Identify which cell holds the provided text, then report its [X, Y] central coordinate. 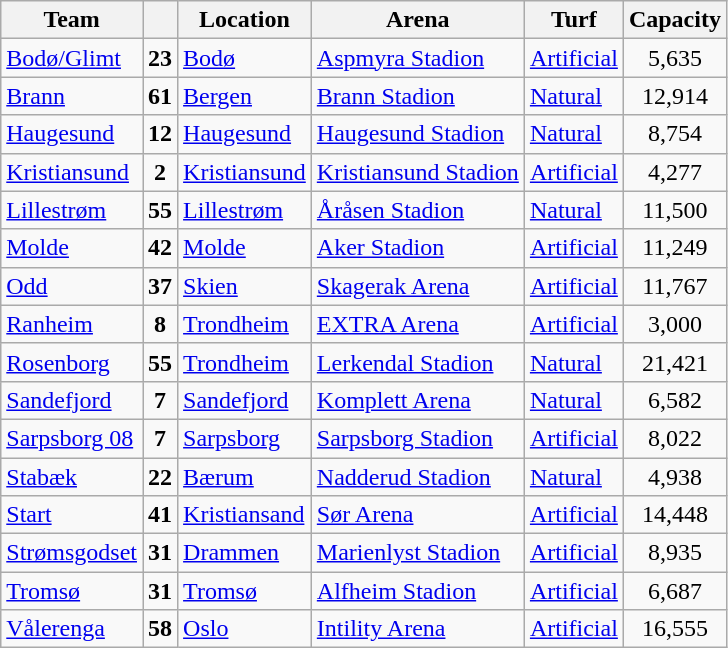
8,754 [674, 134]
5,635 [674, 58]
Location [245, 20]
Rosenborg [72, 362]
Aspmyra Stadion [418, 58]
41 [160, 515]
EXTRA Arena [418, 324]
Haugesund Stadion [418, 134]
Capacity [674, 20]
Vålerenga [72, 629]
12 [160, 134]
Alfheim Stadion [418, 591]
37 [160, 286]
Lerkendal Stadion [418, 362]
Turf [574, 20]
16,555 [674, 629]
Bodø [245, 58]
Kristiansund Stadion [418, 172]
Odd [72, 286]
6,687 [674, 591]
Aker Stadion [418, 248]
Sarpsborg 08 [72, 438]
11,767 [674, 286]
Kristiansand [245, 515]
2 [160, 172]
Team [72, 20]
Arena [418, 20]
Intility Arena [418, 629]
58 [160, 629]
61 [160, 96]
Bergen [245, 96]
4,938 [674, 477]
42 [160, 248]
11,500 [674, 210]
4,277 [674, 172]
Start [72, 515]
11,249 [674, 248]
14,448 [674, 515]
Skien [245, 286]
Ranheim [72, 324]
3,000 [674, 324]
Bærum [245, 477]
Bodø/Glimt [72, 58]
Sarpsborg [245, 438]
Brann [72, 96]
Sarpsborg Stadion [418, 438]
Strømsgodset [72, 553]
6,582 [674, 400]
22 [160, 477]
Skagerak Arena [418, 286]
Oslo [245, 629]
23 [160, 58]
21,421 [674, 362]
12,914 [674, 96]
Stabæk [72, 477]
8 [160, 324]
8,935 [674, 553]
Drammen [245, 553]
Marienlyst Stadion [418, 553]
8,022 [674, 438]
Komplett Arena [418, 400]
Åråsen Stadion [418, 210]
Sør Arena [418, 515]
Nadderud Stadion [418, 477]
Brann Stadion [418, 96]
